Return [x, y] of the center of cell containing provided text 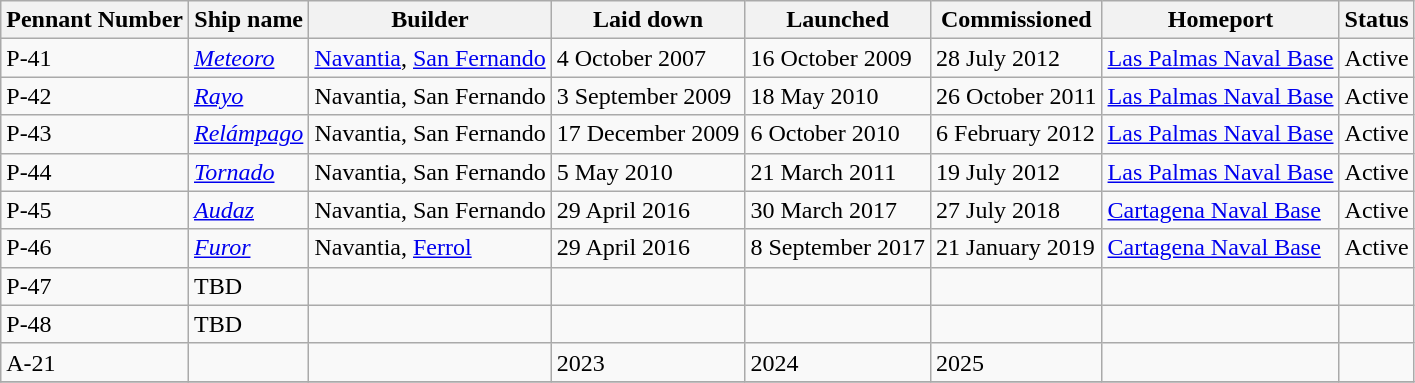
Laid down [648, 20]
P-42 [95, 96]
6 October 2010 [838, 134]
P-41 [95, 58]
3 September 2009 [648, 96]
Furor [248, 248]
Audaz [248, 210]
26 October 2011 [1016, 96]
27 July 2018 [1016, 210]
28 July 2012 [1016, 58]
P-48 [95, 324]
P-47 [95, 286]
Meteoro [248, 58]
Commissioned [1016, 20]
21 January 2019 [1016, 248]
2025 [1016, 362]
21 March 2011 [838, 172]
30 March 2017 [838, 210]
A-21 [95, 362]
19 July 2012 [1016, 172]
6 February 2012 [1016, 134]
4 October 2007 [648, 58]
18 May 2010 [838, 96]
Launched [838, 20]
Homeport [1220, 20]
Relámpago [248, 134]
P-43 [95, 134]
2023 [648, 362]
8 September 2017 [838, 248]
17 December 2009 [648, 134]
P-46 [95, 248]
Builder [430, 20]
P-44 [95, 172]
Ship name [248, 20]
Rayo [248, 96]
2024 [838, 362]
Tornado [248, 172]
16 October 2009 [838, 58]
5 May 2010 [648, 172]
P-45 [95, 210]
Status [1376, 20]
Pennant Number [95, 20]
Navantia, Ferrol [430, 248]
